Find where the given text appears and provide that cell's center as [X, Y] coordinate. 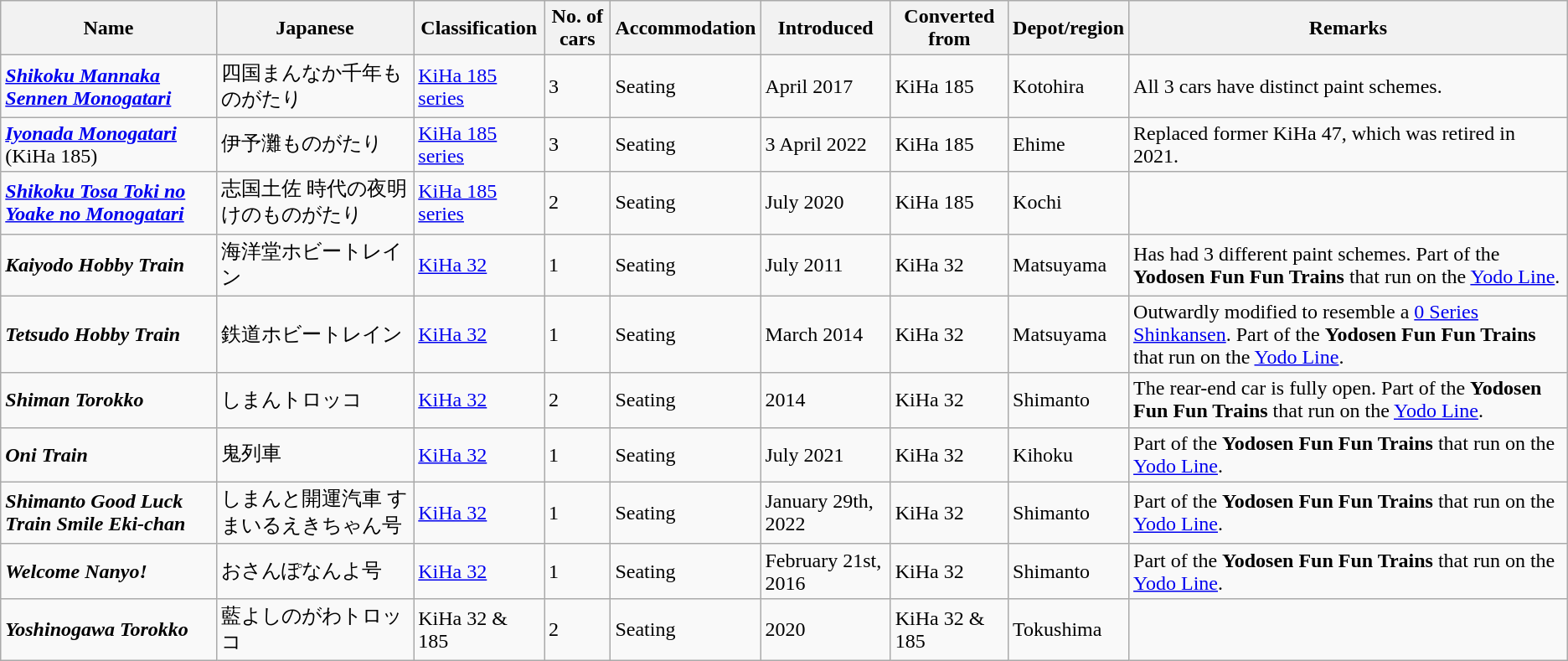
Depot/region [1069, 28]
Iyonada Monogatari (KiHa 185) [109, 144]
July 2021 [826, 454]
2020 [826, 629]
3 April 2022 [826, 144]
All 3 cars have distinct paint schemes. [1349, 86]
No. of cars [578, 28]
March 2014 [826, 334]
Replaced former KiHa 47, which was retired in 2021. [1349, 144]
July 2011 [826, 265]
藍よしのがわトロッコ [315, 629]
January 29th, 2022 [826, 513]
2014 [826, 400]
鬼列車 [315, 454]
Kotohira [1069, 86]
February 21st, 2016 [826, 571]
Classification [479, 28]
Welcome Nanyo! [109, 571]
Kochi [1069, 203]
志国土佐 時代の夜明けのものがたり [315, 203]
しまんと開運汽車 すまいるえきちゃん号 [315, 513]
Shimanto Good Luck Train Smile Eki-chan [109, 513]
鉄道ホビートレイン [315, 334]
Remarks [1349, 28]
Tetsudo Hobby Train [109, 334]
Japanese [315, 28]
Oni Train [109, 454]
Has had 3 different paint schemes. Part of the Yodosen Fun Fun Trains that run on the Yodo Line. [1349, 265]
Yoshinogawa Torokko [109, 629]
Accommodation [685, 28]
July 2020 [826, 203]
四国まんなか千年ものがたり [315, 86]
Shiman Torokko [109, 400]
Kaiyodo Hobby Train [109, 265]
Introduced [826, 28]
Name [109, 28]
伊予灘ものがたり [315, 144]
おさんぽなんよ号 [315, 571]
Kihoku [1069, 454]
Shikoku Mannaka Sennen Monogatari [109, 86]
しまんトロッコ [315, 400]
Ehime [1069, 144]
Outwardly modified to resemble a 0 Series Shinkansen. Part of the Yodosen Fun Fun Trains that run on the Yodo Line. [1349, 334]
Converted from [949, 28]
The rear-end car is fully open. Part of the Yodosen Fun Fun Trains that run on the Yodo Line. [1349, 400]
April 2017 [826, 86]
海洋堂ホビートレイン [315, 265]
Tokushima [1069, 629]
Shikoku Tosa Toki no Yoake no Monogatari [109, 203]
